Return the [X, Y] coordinate for the center point of the cell that contains the specified text.  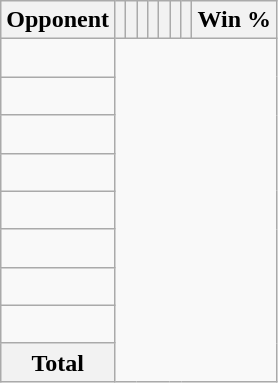
Total [58, 362]
Opponent [58, 20]
Win % [234, 20]
